Locate the cell with the specified text and output its (X, Y) center coordinate. 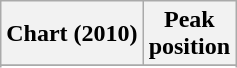
Chart (2010) (72, 34)
Peakposition (189, 34)
